Locate the cell with the specified text and output its [x, y] center coordinate. 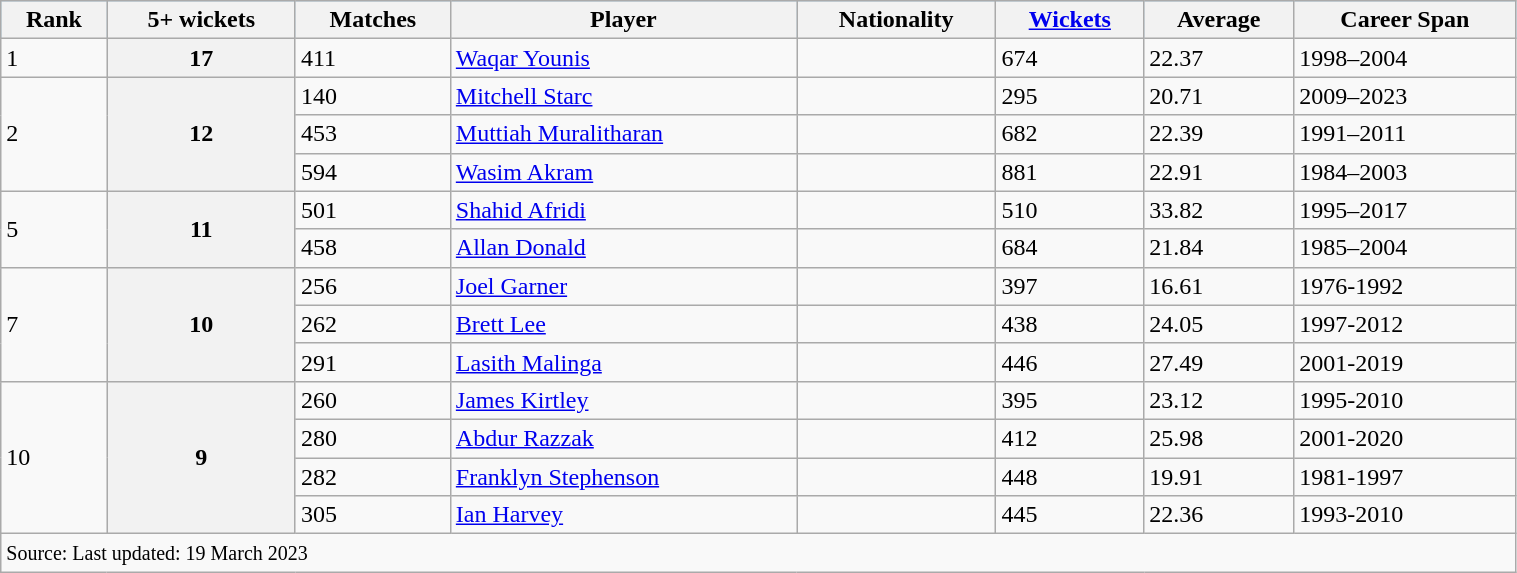
7 [54, 324]
22.39 [1219, 134]
1 [54, 58]
1998–2004 [1405, 58]
411 [372, 58]
22.91 [1219, 172]
397 [1070, 286]
Player [623, 20]
19.91 [1219, 477]
2 [54, 134]
22.37 [1219, 58]
305 [372, 515]
16.61 [1219, 286]
11 [201, 229]
Franklyn Stephenson [623, 477]
2009–2023 [1405, 96]
Average [1219, 20]
1993-2010 [1405, 515]
Ian Harvey [623, 515]
23.12 [1219, 400]
25.98 [1219, 438]
1995-2010 [1405, 400]
33.82 [1219, 210]
295 [1070, 96]
262 [372, 324]
684 [1070, 248]
881 [1070, 172]
445 [1070, 515]
2001-2019 [1405, 362]
510 [1070, 210]
2001-2020 [1405, 438]
Joel Garner [623, 286]
17 [201, 58]
140 [372, 96]
458 [372, 248]
Matches [372, 20]
1984–2003 [1405, 172]
453 [372, 134]
280 [372, 438]
501 [372, 210]
Source: Last updated: 19 March 2023 [758, 553]
Allan Donald [623, 248]
Lasith Malinga [623, 362]
1976-1992 [1405, 286]
395 [1070, 400]
682 [1070, 134]
1985–2004 [1405, 248]
Waqar Younis [623, 58]
Mitchell Starc [623, 96]
12 [201, 134]
1981-1997 [1405, 477]
594 [372, 172]
Nationality [896, 20]
412 [1070, 438]
Wasim Akram [623, 172]
438 [1070, 324]
260 [372, 400]
Muttiah Muralitharan [623, 134]
1991–2011 [1405, 134]
Career Span [1405, 20]
446 [1070, 362]
Wickets [1070, 20]
256 [372, 286]
Brett Lee [623, 324]
282 [372, 477]
5 [54, 229]
27.49 [1219, 362]
22.36 [1219, 515]
5+ wickets [201, 20]
Abdur Razzak [623, 438]
24.05 [1219, 324]
9 [201, 457]
Shahid Afridi [623, 210]
1997-2012 [1405, 324]
20.71 [1219, 96]
1995–2017 [1405, 210]
James Kirtley [623, 400]
448 [1070, 477]
674 [1070, 58]
Rank [54, 20]
291 [372, 362]
21.84 [1219, 248]
